Detect which cell encompasses the target text, then output its [X, Y] center coordinate. 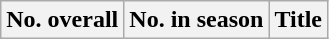
No. overall [62, 20]
Title [298, 20]
No. in season [196, 20]
